Return the [x, y] coordinate for the center point of the cell that contains the specified text.  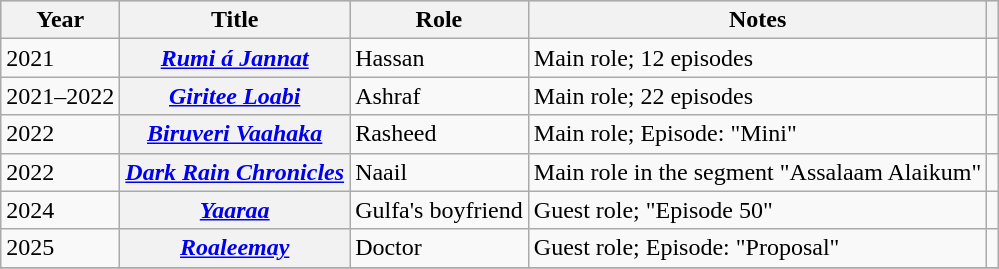
Gulfa's boyfriend [440, 210]
Rasheed [440, 134]
Hassan [440, 58]
Guest role; "Episode 50" [758, 210]
Doctor [440, 248]
Rumi á Jannat [235, 58]
Title [235, 20]
Role [440, 20]
Guest role; Episode: "Proposal" [758, 248]
2024 [60, 210]
2021–2022 [60, 96]
Main role; 22 episodes [758, 96]
Dark Rain Chronicles [235, 172]
Main role; 12 episodes [758, 58]
Giritee Loabi [235, 96]
Naail [440, 172]
Notes [758, 20]
Main role in the segment "Assalaam Alaikum" [758, 172]
2025 [60, 248]
Ashraf [440, 96]
Main role; Episode: "Mini" [758, 134]
Yaaraa [235, 210]
Year [60, 20]
Roaleemay [235, 248]
Biruveri Vaahaka [235, 134]
2021 [60, 58]
